Detect which cell encompasses the target text, then output its (X, Y) center coordinate. 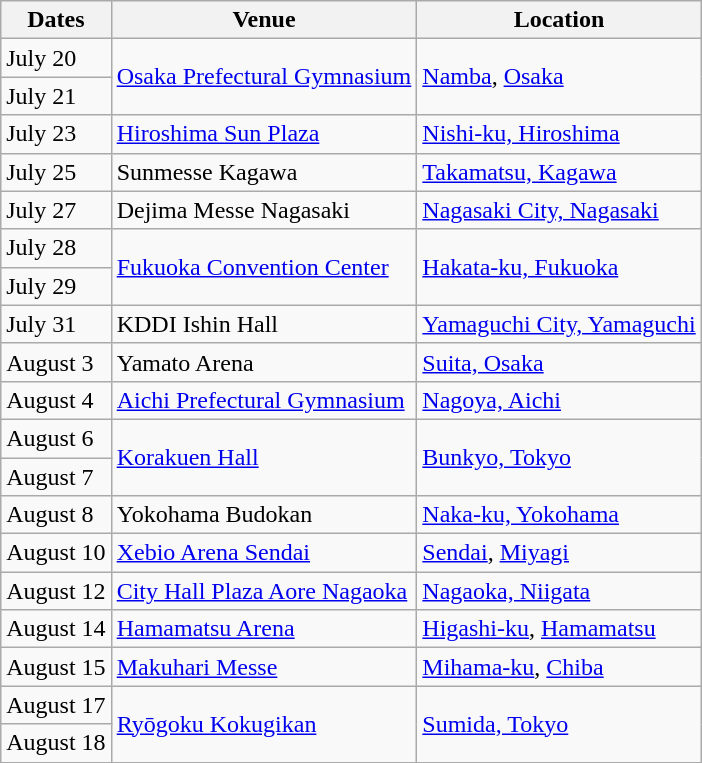
Venue (264, 20)
Hiroshima Sun Plaza (264, 134)
Osaka Prefectural Gymnasium (264, 77)
Sunmesse Kagawa (264, 172)
August 3 (56, 362)
Yamato Arena (264, 362)
July 29 (56, 286)
KDDI Ishin Hall (264, 324)
August 18 (56, 743)
Dejima Messe Nagasaki (264, 210)
Nishi-ku, Hiroshima (559, 134)
Yokohama Budokan (264, 515)
Dates (56, 20)
Aichi Prefectural Gymnasium (264, 400)
July 25 (56, 172)
Naka-ku, Yokohama (559, 515)
July 28 (56, 248)
Xebio Arena Sendai (264, 553)
Sendai, Miyagi (559, 553)
July 27 (56, 210)
Ryōgoku Kokugikan (264, 724)
August 8 (56, 515)
August 7 (56, 477)
Nagoya, Aichi (559, 400)
August 14 (56, 629)
Higashi-ku, Hamamatsu (559, 629)
Namba, Osaka (559, 77)
July 23 (56, 134)
August 4 (56, 400)
City Hall Plaza Aore Nagaoka (264, 591)
Yamaguchi City, Yamaguchi (559, 324)
Bunkyo, Tokyo (559, 457)
Korakuen Hall (264, 457)
Fukuoka Convention Center (264, 267)
August 15 (56, 667)
August 6 (56, 438)
Sumida, Tokyo (559, 724)
August 10 (56, 553)
Location (559, 20)
August 12 (56, 591)
July 31 (56, 324)
July 21 (56, 96)
Nagaoka, Niigata (559, 591)
Takamatsu, Kagawa (559, 172)
August 17 (56, 705)
Hamamatsu Arena (264, 629)
Hakata-ku, Fukuoka (559, 267)
Mihama-ku, Chiba (559, 667)
Makuhari Messe (264, 667)
Nagasaki City, Nagasaki (559, 210)
July 20 (56, 58)
Suita, Osaka (559, 362)
